Capture the cell that displays the provided text and extract its [x, y] central coordinate. 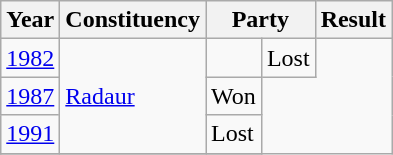
1982 [30, 58]
1991 [30, 134]
Radaur [133, 96]
1987 [30, 96]
Won [234, 96]
Party [261, 20]
Year [30, 20]
Constituency [133, 20]
Result [353, 20]
